Scan for the cell matching the given text and deliver its (x, y) coordinate at center. 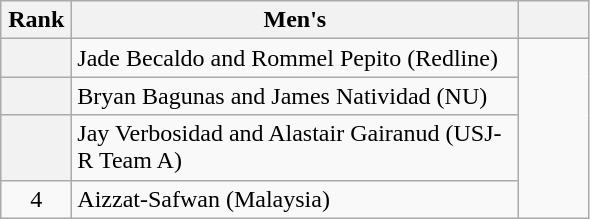
Aizzat-Safwan (Malaysia) (295, 199)
Rank (36, 20)
Jade Becaldo and Rommel Pepito (Redline) (295, 58)
Men's (295, 20)
4 (36, 199)
Jay Verbosidad and Alastair Gairanud (USJ-R Team A) (295, 148)
Bryan Bagunas and James Natividad (NU) (295, 96)
